Return (x, y) of the center of cell containing provided text 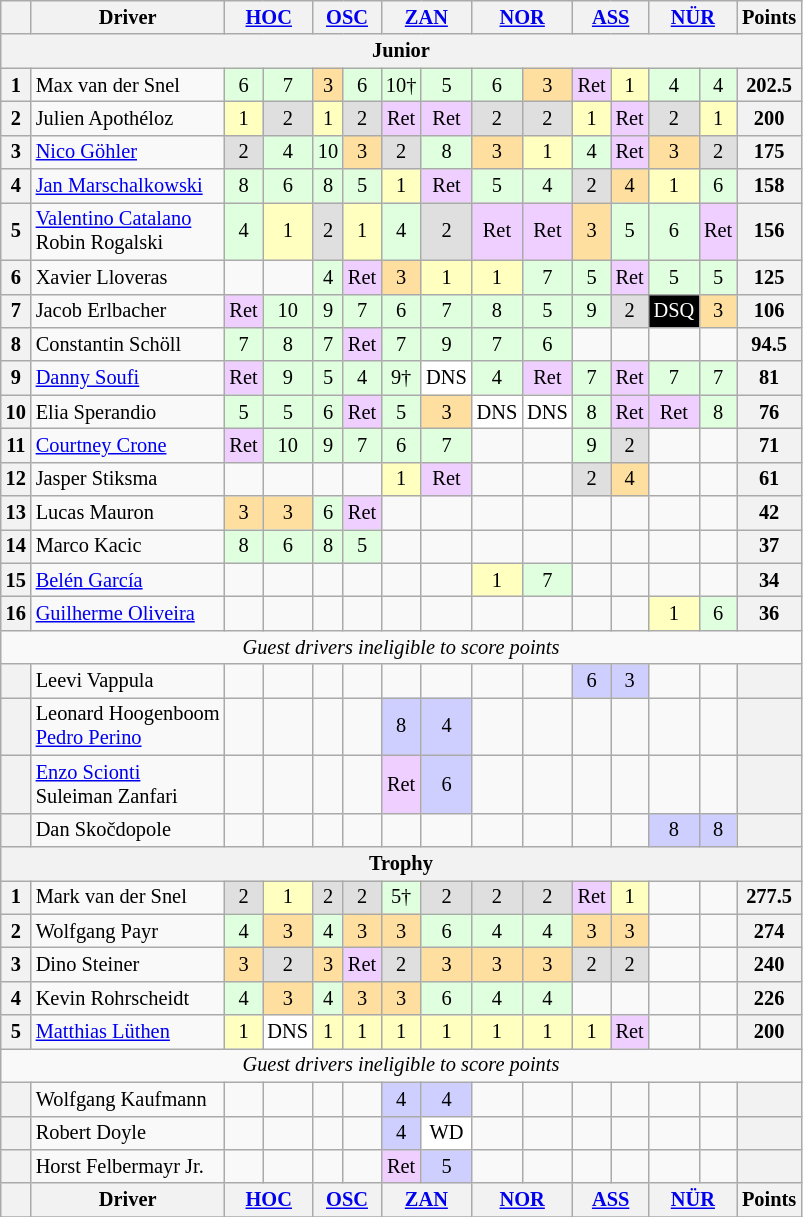
12 (16, 479)
Wolfgang Payr (128, 931)
Valentino Catalano Robin Rogalski (128, 231)
Leonard Hoogenboom Pedro Perino (128, 726)
76 (769, 412)
Horst Felbermayr Jr. (128, 1166)
240 (769, 964)
Julien Apothéloz (128, 118)
158 (769, 186)
71 (769, 445)
14 (16, 546)
81 (769, 378)
Xavier Lloveras (128, 277)
202.5 (769, 85)
WD (446, 1133)
277.5 (769, 897)
Courtney Crone (128, 445)
156 (769, 231)
Enzo Scionti Suleiman Zanfari (128, 784)
DSQ (674, 311)
Trophy (401, 863)
Nico Göhler (128, 152)
Guilherme Oliveira (128, 613)
Wolfgang Kaufmann (128, 1099)
36 (769, 613)
106 (769, 311)
Mark van der Snel (128, 897)
11 (16, 445)
42 (769, 513)
125 (769, 277)
61 (769, 479)
Marco Kacic (128, 546)
Belén García (128, 580)
Elia Sperandio (128, 412)
Junior (401, 51)
Matthias Lüthen (128, 1032)
274 (769, 931)
Lucas Mauron (128, 513)
Jacob Erlbacher (128, 311)
5† (401, 897)
226 (769, 998)
Danny Soufi (128, 378)
Leevi Vappula (128, 681)
Max van der Snel (128, 85)
Constantin Schöll (128, 344)
34 (769, 580)
Dan Skočdopole (128, 830)
Dino Steiner (128, 964)
Jan Marschalkowski (128, 186)
Jasper Stiksma (128, 479)
10† (401, 85)
15 (16, 580)
94.5 (769, 344)
Robert Doyle (128, 1133)
175 (769, 152)
13 (16, 513)
16 (16, 613)
37 (769, 546)
Kevin Rohrscheidt (128, 998)
9† (401, 378)
